Find where the given text appears and provide that cell's center as (X, Y) coordinate. 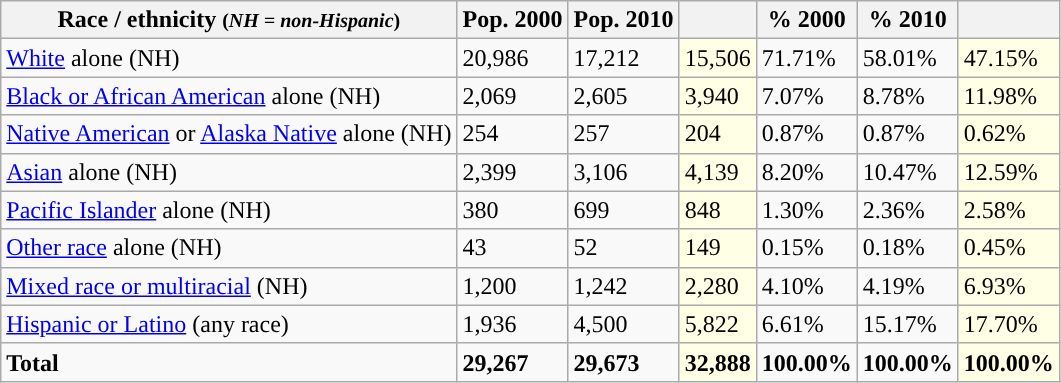
848 (718, 210)
2,605 (624, 96)
Race / ethnicity (NH = non-Hispanic) (229, 20)
12.59% (1008, 172)
4,139 (718, 172)
10.47% (908, 172)
7.07% (806, 96)
58.01% (908, 58)
15.17% (908, 324)
Pop. 2000 (512, 20)
43 (512, 248)
52 (624, 248)
1,936 (512, 324)
29,673 (624, 362)
29,267 (512, 362)
% 2010 (908, 20)
1,200 (512, 286)
8.20% (806, 172)
257 (624, 134)
3,106 (624, 172)
15,506 (718, 58)
5,822 (718, 324)
6.93% (1008, 286)
Other race alone (NH) (229, 248)
2,399 (512, 172)
2,069 (512, 96)
4,500 (624, 324)
71.71% (806, 58)
Native American or Alaska Native alone (NH) (229, 134)
17.70% (1008, 324)
699 (624, 210)
4.10% (806, 286)
149 (718, 248)
Hispanic or Latino (any race) (229, 324)
0.18% (908, 248)
Mixed race or multiracial (NH) (229, 286)
4.19% (908, 286)
32,888 (718, 362)
380 (512, 210)
47.15% (1008, 58)
6.61% (806, 324)
2.58% (1008, 210)
11.98% (1008, 96)
Black or African American alone (NH) (229, 96)
8.78% (908, 96)
1.30% (806, 210)
1,242 (624, 286)
Total (229, 362)
254 (512, 134)
0.15% (806, 248)
% 2000 (806, 20)
0.62% (1008, 134)
Asian alone (NH) (229, 172)
0.45% (1008, 248)
White alone (NH) (229, 58)
3,940 (718, 96)
Pop. 2010 (624, 20)
17,212 (624, 58)
204 (718, 134)
2.36% (908, 210)
2,280 (718, 286)
20,986 (512, 58)
Pacific Islander alone (NH) (229, 210)
